Return (x, y) of the center of cell containing provided text 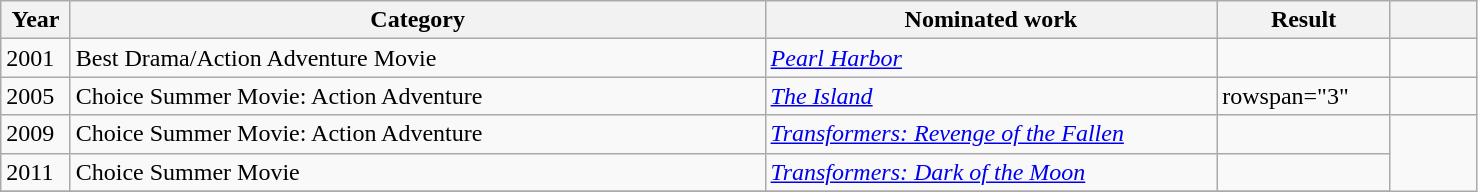
2001 (36, 58)
Best Drama/Action Adventure Movie (418, 58)
Category (418, 20)
Nominated work (991, 20)
Pearl Harbor (991, 58)
The Island (991, 96)
Year (36, 20)
2009 (36, 134)
Transformers: Revenge of the Fallen (991, 134)
Transformers: Dark of the Moon (991, 172)
2011 (36, 172)
rowspan="3" (1304, 96)
2005 (36, 96)
Result (1304, 20)
Choice Summer Movie (418, 172)
